Detect which cell encompasses the target text, then output its [x, y] center coordinate. 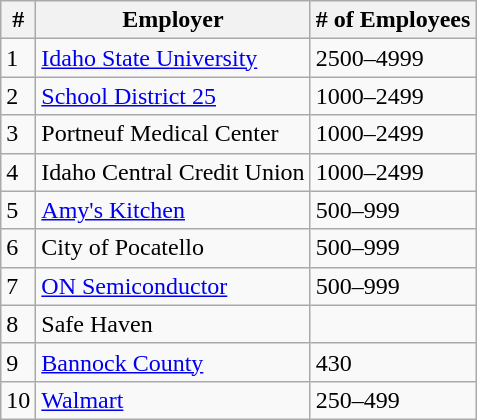
9 [18, 362]
Idaho Central Credit Union [173, 172]
Bannock County [173, 362]
7 [18, 286]
Walmart [173, 400]
4 [18, 172]
# [18, 20]
Amy's Kitchen [173, 210]
2500–4999 [393, 58]
5 [18, 210]
430 [393, 362]
Safe Haven [173, 324]
8 [18, 324]
2 [18, 96]
10 [18, 400]
School District 25 [173, 96]
# of Employees [393, 20]
ON Semiconductor [173, 286]
1 [18, 58]
Idaho State University [173, 58]
6 [18, 248]
Employer [173, 20]
3 [18, 134]
City of Pocatello [173, 248]
Portneuf Medical Center [173, 134]
250–499 [393, 400]
